Output the [X, Y] coordinate of the center of the cell containing the given text.  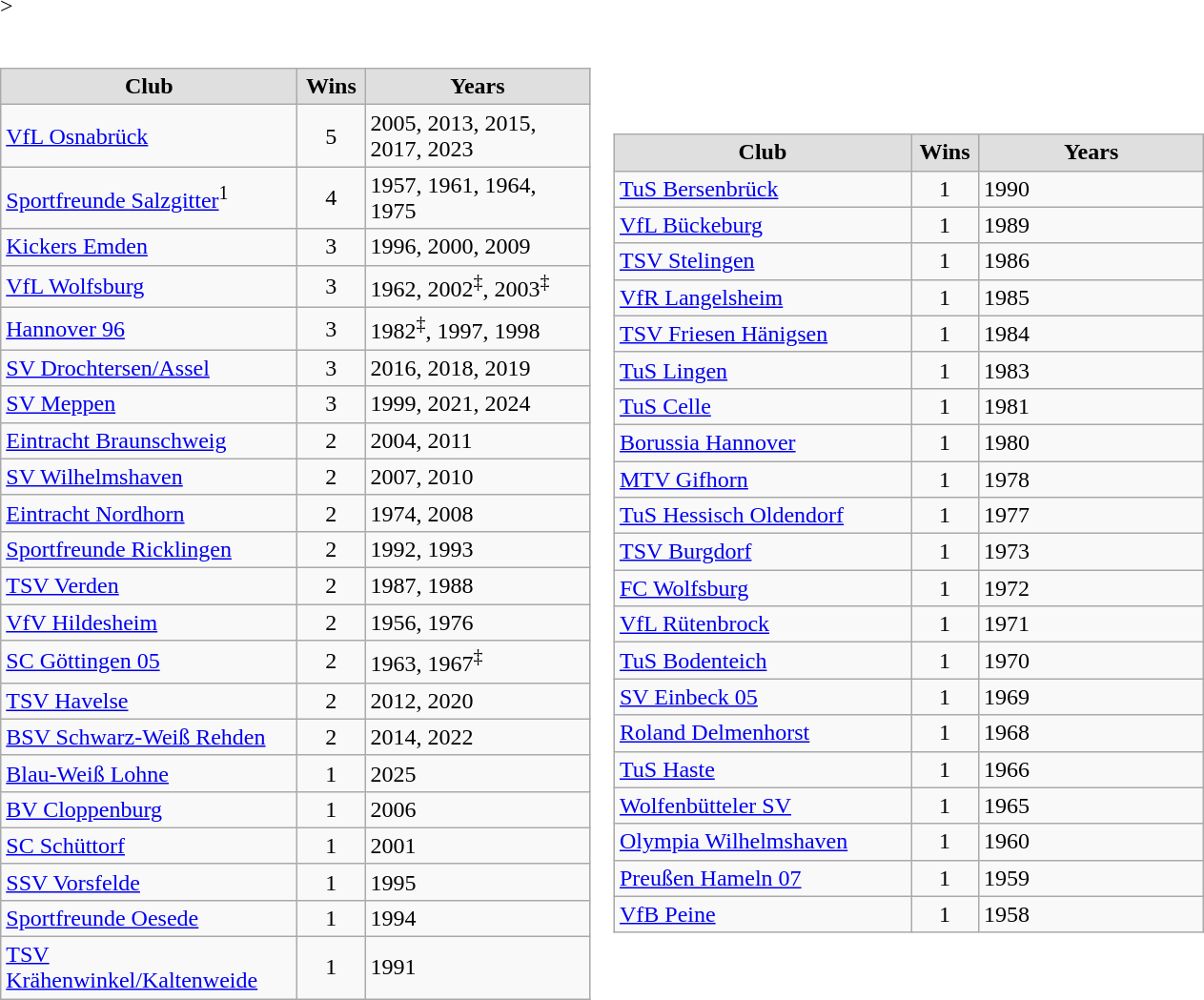
MTV Gifhorn [763, 480]
TuS Bodenteich [763, 661]
VfB Peine [763, 914]
1968 [1092, 733]
1963, 1967‡ [478, 662]
TuS Haste [763, 769]
Roland Delmenhorst [763, 733]
TSV Havelse [149, 701]
1970 [1092, 661]
2012, 2020 [478, 701]
VfR Langelsheim [763, 297]
1982‡, 1997, 1998 [478, 330]
1959 [1092, 878]
1986 [1092, 261]
SV Einbeck 05 [763, 697]
1985 [1092, 297]
1981 [1092, 406]
1991 [478, 969]
TuS Celle [763, 406]
1958 [1092, 914]
Blau-Weiß Lohne [149, 773]
SV Meppen [149, 404]
BV Cloppenburg [149, 809]
Eintracht Nordhorn [149, 513]
Borussia Hannover [763, 443]
TuS Hessisch Oldendorf [763, 516]
2025 [478, 773]
VfV Hildesheim [149, 622]
5 [332, 135]
1990 [1092, 189]
2016, 2018, 2019 [478, 368]
1956, 1976 [478, 622]
4 [332, 198]
1972 [1092, 588]
VfL Rütenbrock [763, 624]
1984 [1092, 334]
Eintracht Braunschweig [149, 440]
SV Wilhelmshaven [149, 477]
1971 [1092, 624]
1973 [1092, 552]
VfL Osnabrück [149, 135]
SC Göttingen 05 [149, 662]
TuS Bersenbrück [763, 189]
2001 [478, 846]
SV Drochtersen/Assel [149, 368]
1962, 2002‡, 2003‡ [478, 286]
SSV Vorsfelde [149, 882]
2007, 2010 [478, 477]
BSV Schwarz-Weiß Rehden [149, 737]
TSV Friesen Hänigsen [763, 334]
Hannover 96 [149, 330]
1966 [1092, 769]
VfL Bückeburg [763, 225]
Sportfreunde Oesede [149, 919]
Preußen Hameln 07 [763, 878]
Wolfenbütteler SV [763, 806]
Sportfreunde Salzgitter1 [149, 198]
2004, 2011 [478, 440]
1965 [1092, 806]
TSV Krähenwinkel/Kaltenweide [149, 969]
1992, 1993 [478, 549]
Sportfreunde Ricklingen [149, 549]
SC Schüttorf [149, 846]
Kickers Emden [149, 247]
2005, 2013, 2015, 2017, 2023 [478, 135]
1957, 1961, 1964, 1975 [478, 198]
1983 [1092, 370]
1977 [1092, 516]
1960 [1092, 842]
2014, 2022 [478, 737]
TSV Burgdorf [763, 552]
1978 [1092, 480]
1995 [478, 882]
2006 [478, 809]
TSV Stelingen [763, 261]
FC Wolfsburg [763, 588]
TSV Verden [149, 585]
1987, 1988 [478, 585]
1999, 2021, 2024 [478, 404]
1994 [478, 919]
1989 [1092, 225]
VfL Wolfsburg [149, 286]
1974, 2008 [478, 513]
TuS Lingen [763, 370]
1980 [1092, 443]
1996, 2000, 2009 [478, 247]
Olympia Wilhelmshaven [763, 842]
1969 [1092, 697]
